Return [x, y] of the center of cell containing provided text 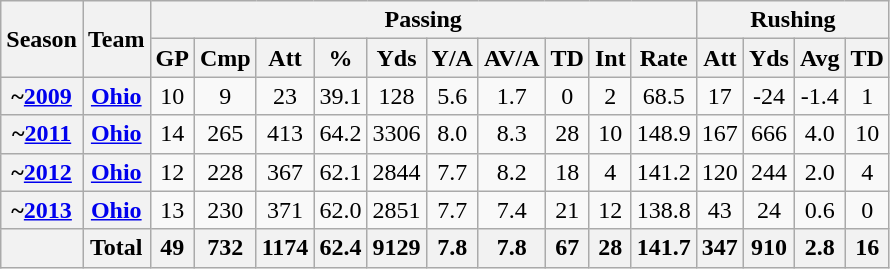
~2011 [42, 134]
13 [172, 210]
7.4 [512, 210]
49 [172, 248]
GP [172, 58]
39.1 [340, 96]
~2009 [42, 96]
413 [285, 134]
23 [285, 96]
62.4 [340, 248]
16 [867, 248]
148.9 [664, 134]
265 [225, 134]
9129 [396, 248]
5.6 [452, 96]
~2013 [42, 210]
Int [610, 58]
17 [720, 96]
2 [610, 96]
AV/A [512, 58]
-24 [768, 96]
14 [172, 134]
1 [867, 96]
62.0 [340, 210]
-1.4 [820, 96]
8.2 [512, 172]
3306 [396, 134]
21 [567, 210]
230 [225, 210]
244 [768, 172]
% [340, 58]
8.0 [452, 134]
138.8 [664, 210]
4.0 [820, 134]
732 [225, 248]
18 [567, 172]
68.5 [664, 96]
666 [768, 134]
141.7 [664, 248]
Rate [664, 58]
Y/A [452, 58]
0.6 [820, 210]
Avg [820, 58]
2.8 [820, 248]
347 [720, 248]
64.2 [340, 134]
24 [768, 210]
1174 [285, 248]
167 [720, 134]
Total [116, 248]
228 [225, 172]
62.1 [340, 172]
~2012 [42, 172]
Team [116, 39]
2.0 [820, 172]
128 [396, 96]
Cmp [225, 58]
1.7 [512, 96]
8.3 [512, 134]
43 [720, 210]
120 [720, 172]
910 [768, 248]
367 [285, 172]
Rushing [792, 20]
Passing [423, 20]
371 [285, 210]
141.2 [664, 172]
2851 [396, 210]
Season [42, 39]
2844 [396, 172]
67 [567, 248]
9 [225, 96]
